Identify which cell holds the provided text, then report its [X, Y] central coordinate. 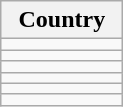
Country [62, 20]
